Determine the (X, Y) coordinate at the center of the cell enclosing the given text.  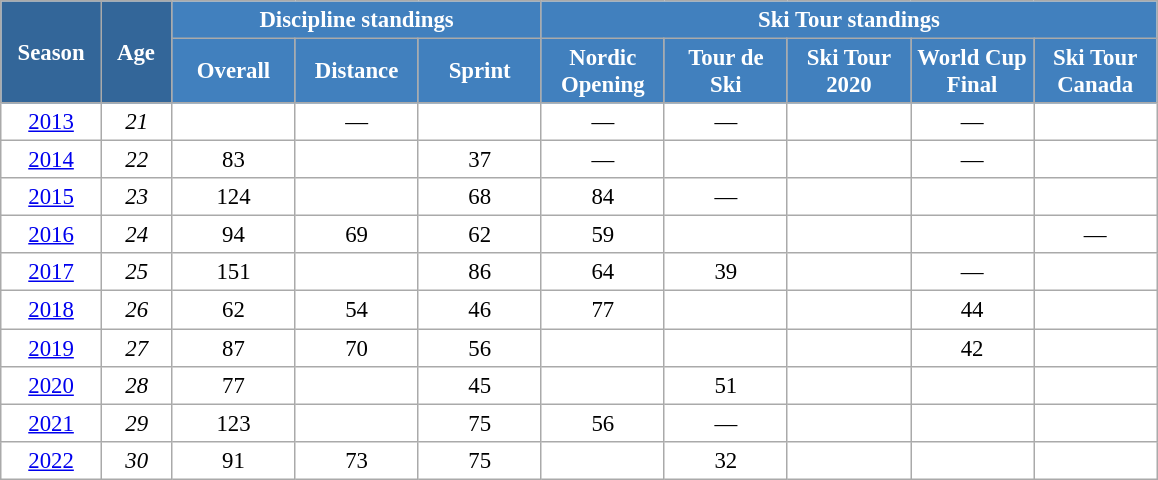
Discipline standings (356, 20)
Ski TourCanada (1096, 72)
86 (480, 273)
70 (356, 348)
Ski Tour standings (848, 20)
22 (136, 160)
84 (602, 197)
World CupFinal (972, 72)
64 (602, 273)
Sprint (480, 72)
2017 (52, 273)
124 (234, 197)
Overall (234, 72)
45 (480, 385)
26 (136, 310)
2021 (52, 423)
2019 (52, 348)
25 (136, 273)
51 (726, 385)
94 (234, 235)
2022 (52, 460)
2015 (52, 197)
68 (480, 197)
91 (234, 460)
Season (52, 52)
NordicOpening (602, 72)
83 (234, 160)
59 (602, 235)
2016 (52, 235)
29 (136, 423)
123 (234, 423)
24 (136, 235)
30 (136, 460)
21 (136, 122)
46 (480, 310)
2014 (52, 160)
39 (726, 273)
32 (726, 460)
23 (136, 197)
2020 (52, 385)
Ski Tour2020 (848, 72)
2013 (52, 122)
42 (972, 348)
73 (356, 460)
44 (972, 310)
28 (136, 385)
87 (234, 348)
27 (136, 348)
2018 (52, 310)
Distance (356, 72)
Age (136, 52)
151 (234, 273)
Tour deSki (726, 72)
69 (356, 235)
54 (356, 310)
37 (480, 160)
